Extract the (x, y) coordinate from the center of the cell holding the provided text.  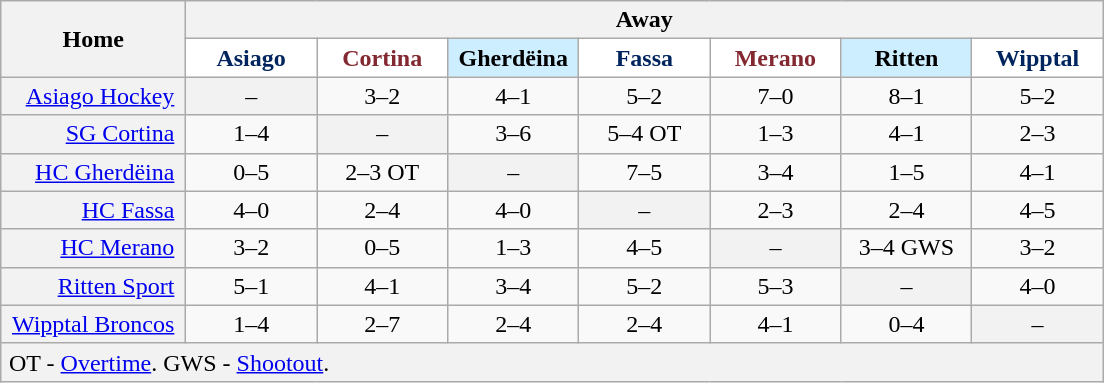
0–4 (906, 324)
3–6 (514, 134)
7–5 (644, 172)
5–1 (252, 286)
Asiago (252, 58)
Wipptal Broncos (94, 324)
Cortina (382, 58)
3–4 GWS (906, 248)
1–5 (906, 172)
Away (644, 20)
Home (94, 39)
HC Merano (94, 248)
2–7 (382, 324)
Ritten Sport (94, 286)
HC Fassa (94, 210)
5–3 (776, 286)
SG Cortina (94, 134)
Merano (776, 58)
Fassa (644, 58)
Wipptal (1038, 58)
Ritten (906, 58)
2–3 OT (382, 172)
5–4 OT (644, 134)
HC Gherdëina (94, 172)
Asiago Hockey (94, 96)
OT - Overtime. GWS - Shootout. (552, 362)
7–0 (776, 96)
Gherdëina (514, 58)
8–1 (906, 96)
